Identify which cell holds the provided text, then report its (x, y) central coordinate. 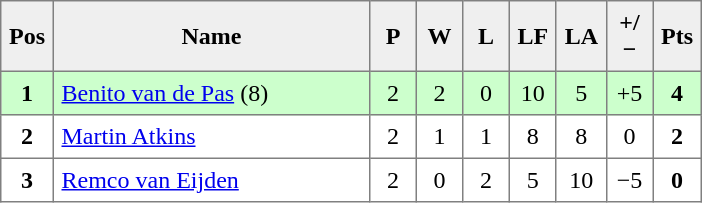
Pts (677, 36)
Pos (27, 36)
+/− (629, 36)
Name (211, 36)
L (486, 36)
P (393, 36)
4 (677, 93)
Martin Atkins (211, 137)
−5 (629, 180)
Benito van de Pas (8) (211, 93)
LF (532, 36)
3 (27, 180)
LA (581, 36)
+5 (629, 93)
Remco van Eijden (211, 180)
W (439, 36)
